Capture the cell that displays the provided text and extract its [x, y] central coordinate. 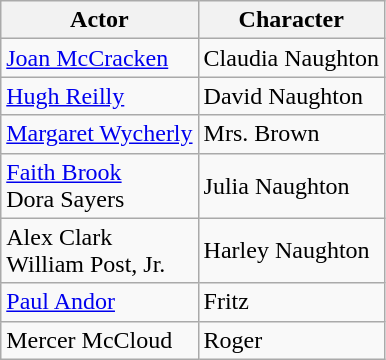
Joan McCracken [100, 58]
Character [291, 20]
Mrs. Brown [291, 134]
Claudia Naughton [291, 58]
Hugh Reilly [100, 96]
Actor [100, 20]
Fritz [291, 302]
Alex ClarkWilliam Post, Jr. [100, 250]
Harley Naughton [291, 250]
Margaret Wycherly [100, 134]
Mercer McCloud [100, 340]
Roger [291, 340]
Julia Naughton [291, 186]
Paul Andor [100, 302]
David Naughton [291, 96]
Faith BrookDora Sayers [100, 186]
